Determine the [x, y] coordinate at the center of the cell enclosing the given text.  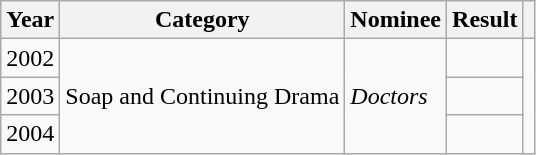
Year [30, 20]
2004 [30, 134]
Category [202, 20]
Doctors [396, 96]
Result [485, 20]
Soap and Continuing Drama [202, 96]
Nominee [396, 20]
2003 [30, 96]
2002 [30, 58]
